Extract the (x, y) coordinate from the center of the cell holding the provided text.  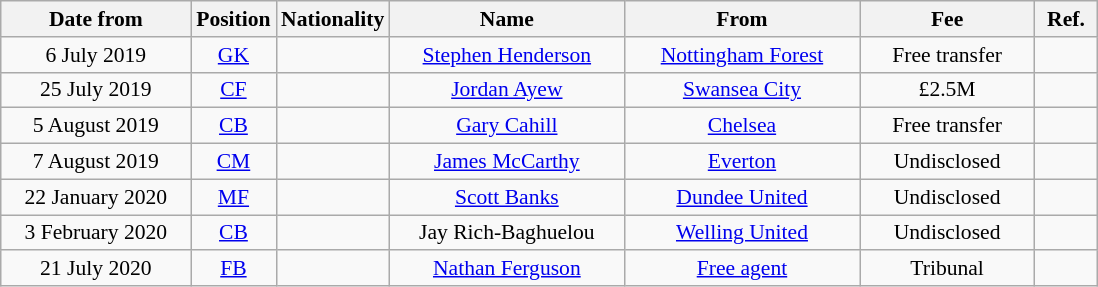
Date from (96, 19)
3 February 2020 (96, 233)
7 August 2019 (96, 162)
21 July 2020 (96, 269)
James McCarthy (506, 162)
Position (234, 19)
Nationality (332, 19)
Jordan Ayew (506, 90)
From (742, 19)
£2.5M (948, 90)
Nottingham Forest (742, 55)
Ref. (1066, 19)
Nathan Ferguson (506, 269)
MF (234, 197)
Swansea City (742, 90)
Welling United (742, 233)
Gary Cahill (506, 126)
5 August 2019 (96, 126)
Stephen Henderson (506, 55)
Scott Banks (506, 197)
Free agent (742, 269)
Dundee United (742, 197)
CF (234, 90)
FB (234, 269)
Tribunal (948, 269)
Jay Rich-Baghuelou (506, 233)
Everton (742, 162)
Chelsea (742, 126)
Fee (948, 19)
22 January 2020 (96, 197)
6 July 2019 (96, 55)
Name (506, 19)
25 July 2019 (96, 90)
GK (234, 55)
CM (234, 162)
